Return the (X, Y) coordinate for the center point of the cell that contains the specified text.  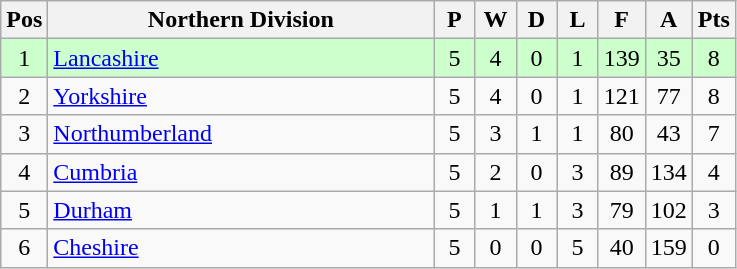
139 (622, 58)
F (622, 20)
134 (668, 172)
80 (622, 134)
Pos (24, 20)
Northern Division (241, 20)
159 (668, 248)
6 (24, 248)
Lancashire (241, 58)
Yorkshire (241, 96)
89 (622, 172)
P (454, 20)
40 (622, 248)
W (496, 20)
A (668, 20)
7 (714, 134)
Cumbria (241, 172)
D (536, 20)
L (578, 20)
121 (622, 96)
102 (668, 210)
Northumberland (241, 134)
79 (622, 210)
Cheshire (241, 248)
Durham (241, 210)
Pts (714, 20)
77 (668, 96)
35 (668, 58)
43 (668, 134)
